Pinpoint the cell where the given text exists, returning its (X, Y) midpoint coordinate. 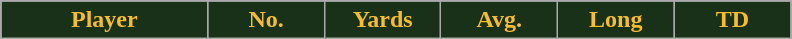
No. (266, 20)
Avg. (500, 20)
Long (616, 20)
Player (104, 20)
Yards (382, 20)
TD (732, 20)
